Provide the [x, y] coordinate of the cell's center where the given text is located.  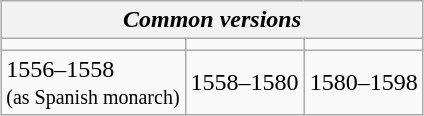
1580–1598 [364, 82]
1556–1558(as Spanish monarch) [93, 82]
Common versions [212, 20]
1558–1580 [244, 82]
